Determine the [x, y] coordinate at the center of the cell enclosing the given text.  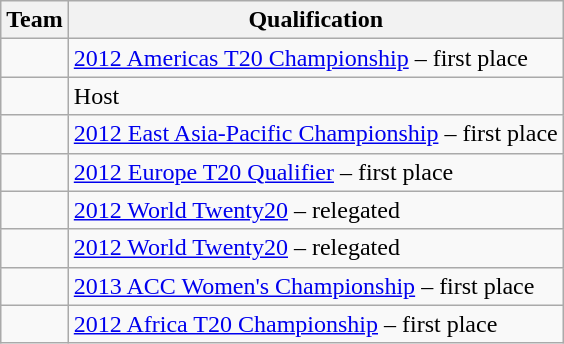
2013 ACC Women's Championship – first place [316, 286]
Qualification [316, 20]
2012 East Asia-Pacific Championship – first place [316, 134]
2012 Americas T20 Championship – first place [316, 58]
Host [316, 96]
2012 Europe T20 Qualifier – first place [316, 172]
Team [35, 20]
2012 Africa T20 Championship – first place [316, 324]
